Scan for the cell matching the given text and deliver its [x, y] coordinate at center. 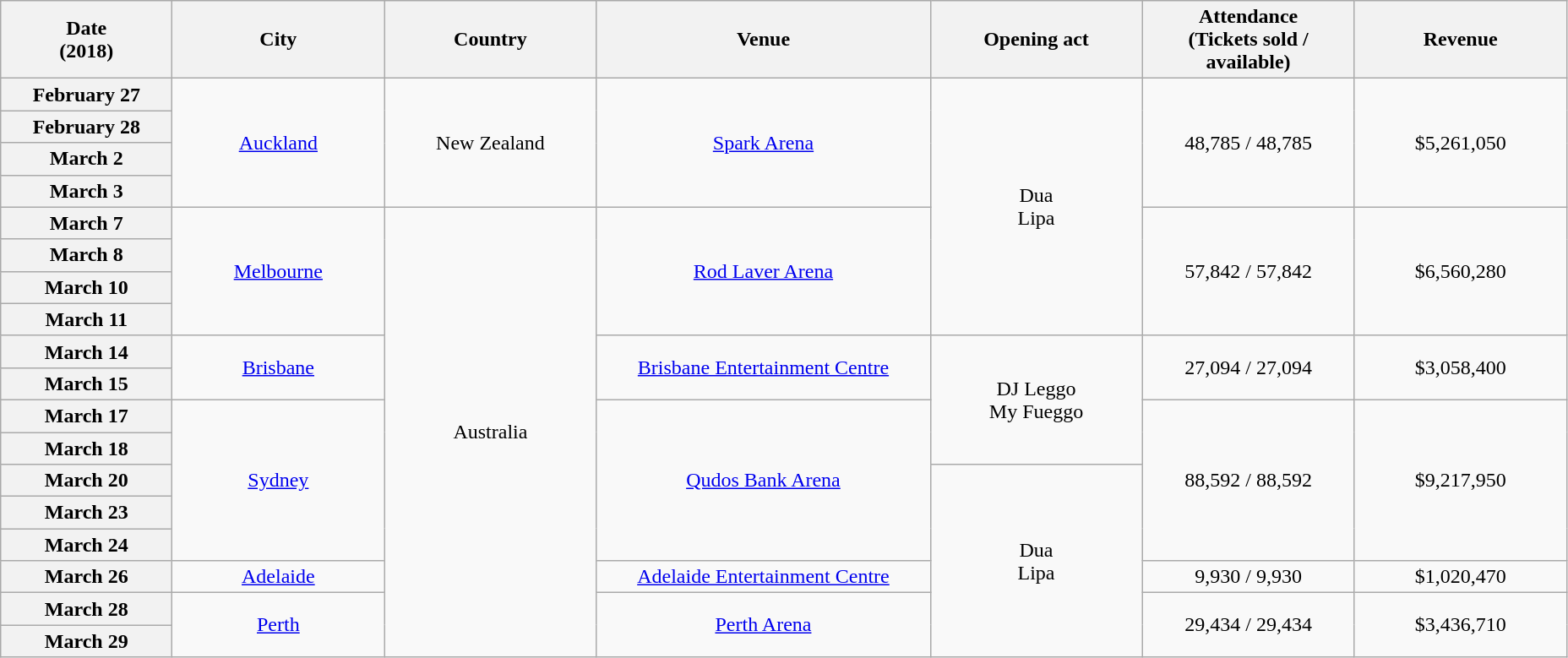
Rod Laver Arena [764, 271]
March 26 [86, 577]
March 17 [86, 416]
New Zealand [490, 143]
February 28 [86, 127]
$5,261,050 [1460, 143]
March 8 [86, 255]
Perth [279, 625]
Attendance(Tickets sold / available) [1249, 40]
Venue [764, 40]
Adelaide Entertainment Centre [764, 577]
48,785 / 48,785 [1249, 143]
Opening act [1036, 40]
Melbourne [279, 271]
City [279, 40]
March 15 [86, 383]
March 2 [86, 159]
Auckland [279, 143]
Revenue [1460, 40]
Date(2018) [86, 40]
March 11 [86, 319]
Spark Arena [764, 143]
Australia [490, 432]
March 7 [86, 223]
March 20 [86, 481]
$1,020,470 [1460, 577]
29,434 / 29,434 [1249, 625]
March 28 [86, 609]
57,842 / 57,842 [1249, 271]
88,592 / 88,592 [1249, 480]
March 24 [86, 545]
March 3 [86, 191]
March 10 [86, 287]
$9,217,950 [1460, 480]
Country [490, 40]
Brisbane Entertainment Centre [764, 367]
March 18 [86, 449]
$3,058,400 [1460, 367]
Adelaide [279, 577]
27,094 / 27,094 [1249, 367]
February 27 [86, 95]
$3,436,710 [1460, 625]
March 29 [86, 641]
March 23 [86, 513]
March 14 [86, 351]
Qudos Bank Arena [764, 480]
Brisbane [279, 367]
9,930 / 9,930 [1249, 577]
$6,560,280 [1460, 271]
DJ LeggoMy Fueggo [1036, 400]
Perth Arena [764, 625]
Sydney [279, 480]
